Provide the [X, Y] coordinate of the cell's center where the given text is located.  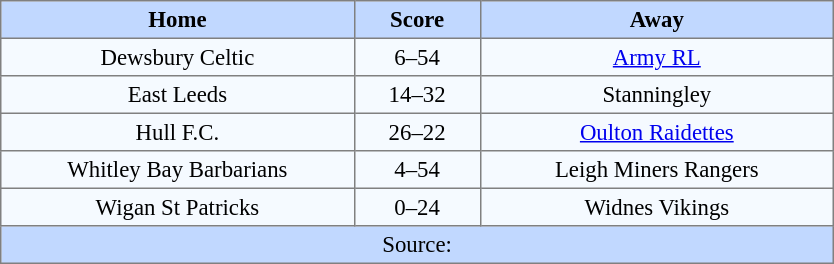
Source: [418, 245]
Leigh Miners Rangers [656, 170]
Hull F.C. [178, 132]
Score [417, 20]
Army RL [656, 57]
4–54 [417, 170]
26–22 [417, 132]
6–54 [417, 57]
Away [656, 20]
Dewsbury Celtic [178, 57]
14–32 [417, 95]
Stanningley [656, 95]
East Leeds [178, 95]
Oulton Raidettes [656, 132]
Whitley Bay Barbarians [178, 170]
Home [178, 20]
Wigan St Patricks [178, 207]
0–24 [417, 207]
Widnes Vikings [656, 207]
